Locate the cell with the specified text and output its (x, y) center coordinate. 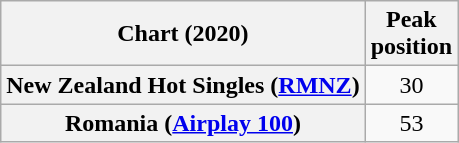
Chart (2020) (183, 34)
30 (411, 85)
53 (411, 123)
Romania (Airplay 100) (183, 123)
Peakposition (411, 34)
New Zealand Hot Singles (RMNZ) (183, 85)
